From the cell containing the given text, extract its center point as (x, y) coordinate. 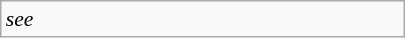
see (203, 19)
